From the cell containing the given text, extract its center point as (X, Y) coordinate. 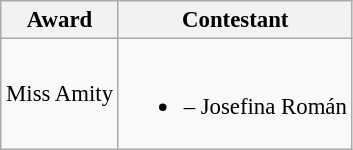
Award (60, 20)
Contestant (235, 20)
– Josefina Román (235, 94)
Miss Amity (60, 94)
